Provide the [x, y] coordinate of the cell's center where the given text is located.  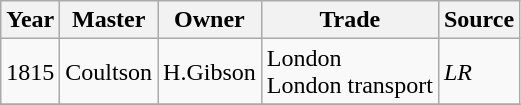
Source [478, 20]
LondonLondon transport [350, 72]
1815 [30, 72]
Owner [210, 20]
H.Gibson [210, 72]
LR [478, 72]
Trade [350, 20]
Master [109, 20]
Coultson [109, 72]
Year [30, 20]
